Identify which cell holds the provided text, then report its [x, y] central coordinate. 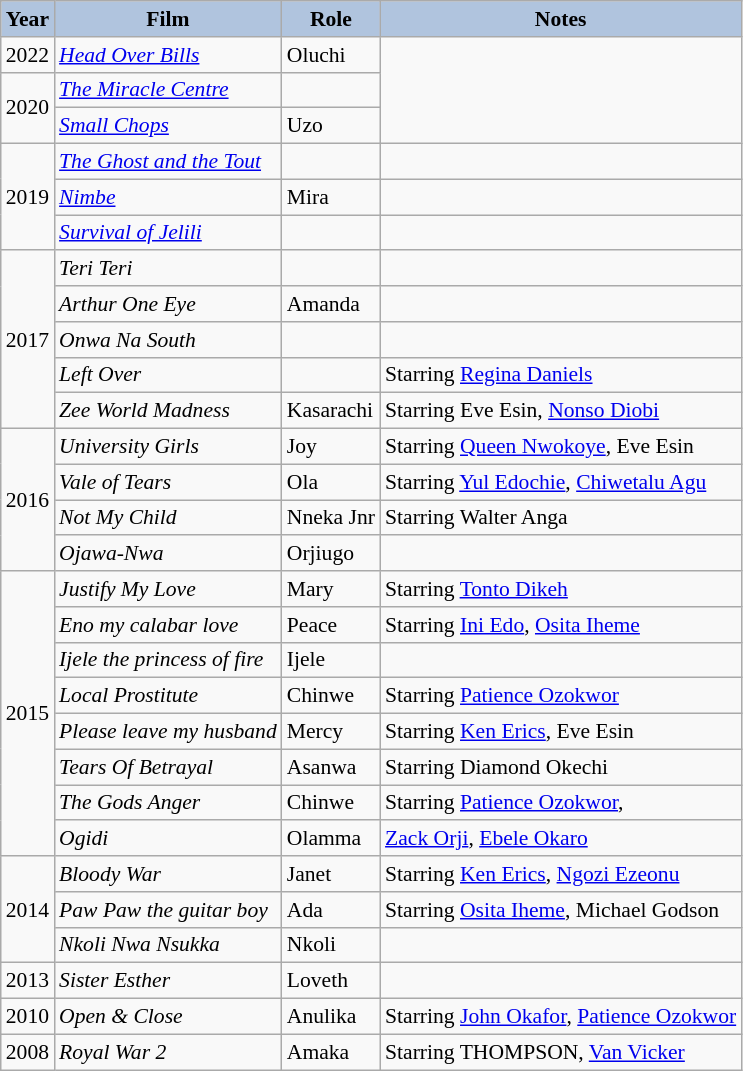
Mary [331, 589]
Nneka Jnr [331, 518]
Ogidi [168, 839]
Mira [331, 197]
Starring Regina Daniels [560, 375]
Peace [331, 625]
2020 [28, 108]
Orjiugo [331, 554]
The Miracle Centre [168, 90]
Janet [331, 874]
Starring Patience Ozokwor, [560, 803]
Ada [331, 910]
Amanda [331, 304]
Loveth [331, 981]
Arthur One Eye [168, 304]
Uzo [331, 126]
Left Over [168, 375]
Sister Esther [168, 981]
Zack Orji, Ebele Okaro [560, 839]
Starring Diamond Okechi [560, 767]
Head Over Bills [168, 55]
Role [331, 19]
Starring THOMPSON, Van Vicker [560, 1052]
Anulika [331, 1017]
Film [168, 19]
Year [28, 19]
The Ghost and the Tout [168, 162]
Olamma [331, 839]
Zee World Madness [168, 411]
Starring Queen Nwokoye, Eve Esin [560, 447]
Paw Paw the guitar boy [168, 910]
Mercy [331, 732]
2015 [28, 714]
Nkoli [331, 945]
Teri Teri [168, 269]
Amaka [331, 1052]
Starring Yul Edochie, Chiwetalu Agu [560, 482]
Bloody War [168, 874]
Ijele [331, 660]
2022 [28, 55]
2019 [28, 198]
Nimbe [168, 197]
Oluchi [331, 55]
Asanwa [331, 767]
University Girls [168, 447]
Justify My Love [168, 589]
2010 [28, 1017]
Starring Eve Esin, Nonso Diobi [560, 411]
Starring John Okafor, Patience Ozokwor [560, 1017]
2017 [28, 340]
Ola [331, 482]
2014 [28, 910]
Nkoli Nwa Nsukka [168, 945]
Notes [560, 19]
2008 [28, 1052]
Survival of Jelili [168, 233]
Starring Ken Erics, Eve Esin [560, 732]
Starring Walter Anga [560, 518]
Starring Ini Edo, Osita Iheme [560, 625]
Ojawa-Nwa [168, 554]
Please leave my husband [168, 732]
Starring Tonto Dikeh [560, 589]
Onwa Na South [168, 340]
2013 [28, 981]
Local Prostitute [168, 696]
Joy [331, 447]
Tears Of Betrayal [168, 767]
Starring Ken Erics, Ngozi Ezeonu [560, 874]
Ijele the princess of fire [168, 660]
The Gods Anger [168, 803]
Vale of Tears [168, 482]
Eno my calabar love [168, 625]
Starring Osita Iheme, Michael Godson [560, 910]
Starring Patience Ozokwor [560, 696]
Open & Close [168, 1017]
Royal War 2 [168, 1052]
2016 [28, 500]
Kasarachi [331, 411]
Not My Child [168, 518]
Small Chops [168, 126]
